Find where the given text appears and provide that cell's center as [x, y] coordinate. 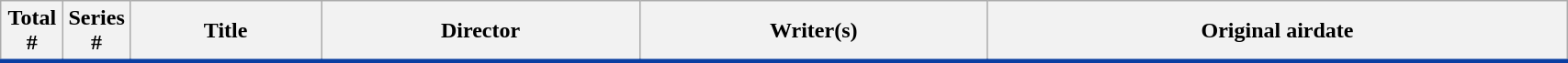
Title [226, 31]
Series# [96, 31]
Director [480, 31]
Original airdate [1277, 31]
Total# [32, 31]
Writer(s) [814, 31]
